Capture the cell that displays the provided text and extract its (x, y) central coordinate. 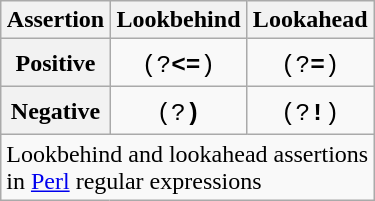
(?) (178, 111)
(?=) (310, 63)
Lookahead (310, 20)
(?!) (310, 111)
Positive (56, 63)
Lookbehind (178, 20)
Assertion (56, 20)
(?<=) (178, 63)
Negative (56, 111)
Lookbehind and lookahead assertionsin Perl regular expressions (188, 168)
